Output the (x, y) coordinate of the center of the cell containing the given text.  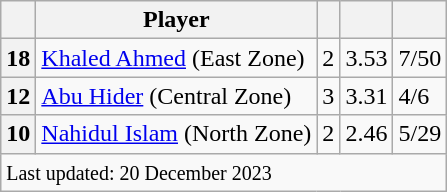
4/6 (420, 96)
Abu Hider (Central Zone) (176, 96)
Khaled Ahmed (East Zone) (176, 58)
Last updated: 20 December 2023 (224, 172)
7/50 (420, 58)
2.46 (366, 134)
Player (176, 20)
10 (18, 134)
5/29 (420, 134)
12 (18, 96)
Nahidul Islam (North Zone) (176, 134)
3.53 (366, 58)
3 (328, 96)
18 (18, 58)
3.31 (366, 96)
